Search for the cell housing the specified text and yield its [x, y] center coordinate. 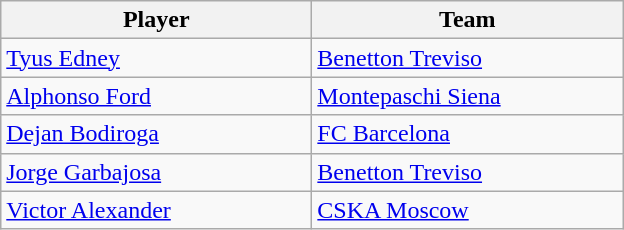
Tyus Edney [156, 58]
CSKA Moscow [468, 210]
Montepaschi Siena [468, 96]
Victor Alexander [156, 210]
Alphonso Ford [156, 96]
Player [156, 20]
Dejan Bodiroga [156, 134]
FC Barcelona [468, 134]
Team [468, 20]
Jorge Garbajosa [156, 172]
